Capture the cell that displays the provided text and extract its [X, Y] central coordinate. 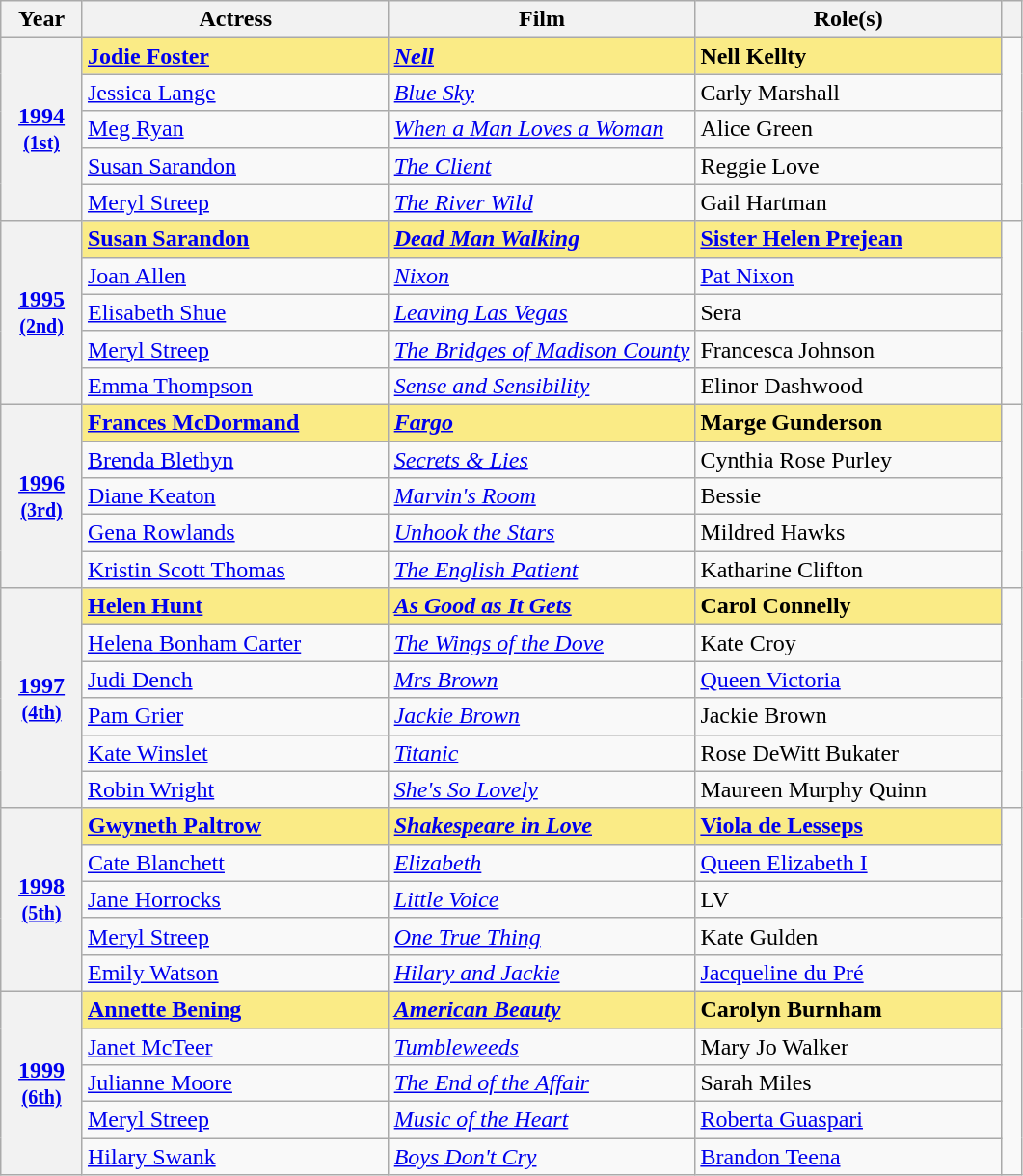
Viola de Lesseps [848, 826]
Annette Bening [235, 1009]
Cynthia Rose Purley [848, 460]
The English Patient [542, 570]
Fargo [542, 422]
The Bridges of Madison County [542, 349]
Gena Rowlands [235, 533]
Kristin Scott Thomas [235, 570]
Pam Grier [235, 716]
Boys Don't Cry [542, 1157]
Nell Kellty [848, 56]
She's So Lovely [542, 789]
Blue Sky [542, 93]
Kate Gulden [848, 936]
Hilary Swank [235, 1157]
Kate Winslet [235, 753]
Queen Victoria [848, 680]
Francesca Johnson [848, 349]
Leaving Las Vegas [542, 312]
Marge Gunderson [848, 422]
Carol Connelly [848, 606]
Katharine Clifton [848, 570]
1996(3rd) [42, 495]
The Client [542, 166]
Nixon [542, 276]
Carly Marshall [848, 93]
Janet McTeer [235, 1046]
Helena Bonham Carter [235, 643]
Jessica Lange [235, 93]
Music of the Heart [542, 1120]
Kate Croy [848, 643]
Jacqueline du Pré [848, 973]
Maureen Murphy Quinn [848, 789]
Gail Hartman [848, 202]
Queen Elizabeth I [848, 863]
Secrets & Lies [542, 460]
Year [42, 19]
Film [542, 19]
The End of the Affair [542, 1083]
Tumbleweeds [542, 1046]
Elisabeth Shue [235, 312]
1997(4th) [42, 698]
American Beauty [542, 1009]
Role(s) [848, 19]
Unhook the Stars [542, 533]
Carolyn Burnham [848, 1009]
Bessie [848, 496]
1999(6th) [42, 1082]
Mrs Brown [542, 680]
The Wings of the Dove [542, 643]
Mary Jo Walker [848, 1046]
Emily Watson [235, 973]
Little Voice [542, 899]
Mildred Hawks [848, 533]
Reggie Love [848, 166]
Elinor Dashwood [848, 386]
Titanic [542, 753]
Elizabeth [542, 863]
Julianne Moore [235, 1083]
Jane Horrocks [235, 899]
Frances McDormand [235, 422]
Roberta Guaspari [848, 1120]
Judi Dench [235, 680]
Alice Green [848, 129]
When a Man Loves a Woman [542, 129]
Robin Wright [235, 789]
Marvin's Room [542, 496]
Shakespeare in Love [542, 826]
Jodie Foster [235, 56]
LV [848, 899]
Sister Helen Prejean [848, 239]
Sera [848, 312]
As Good as It Gets [542, 606]
Actress [235, 19]
Emma Thompson [235, 386]
Cate Blanchett [235, 863]
One True Thing [542, 936]
Brenda Blethyn [235, 460]
Gwyneth Paltrow [235, 826]
Sense and Sensibility [542, 386]
Joan Allen [235, 276]
Nell [542, 56]
1995(2nd) [42, 312]
Meg Ryan [235, 129]
Pat Nixon [848, 276]
Brandon Teena [848, 1157]
Hilary and Jackie [542, 973]
1998(5th) [42, 899]
Dead Man Walking [542, 239]
Sarah Miles [848, 1083]
1994(1st) [42, 129]
Rose DeWitt Bukater [848, 753]
The River Wild [542, 202]
Helen Hunt [235, 606]
Diane Keaton [235, 496]
